Locate the cell with the specified text and output its (x, y) center coordinate. 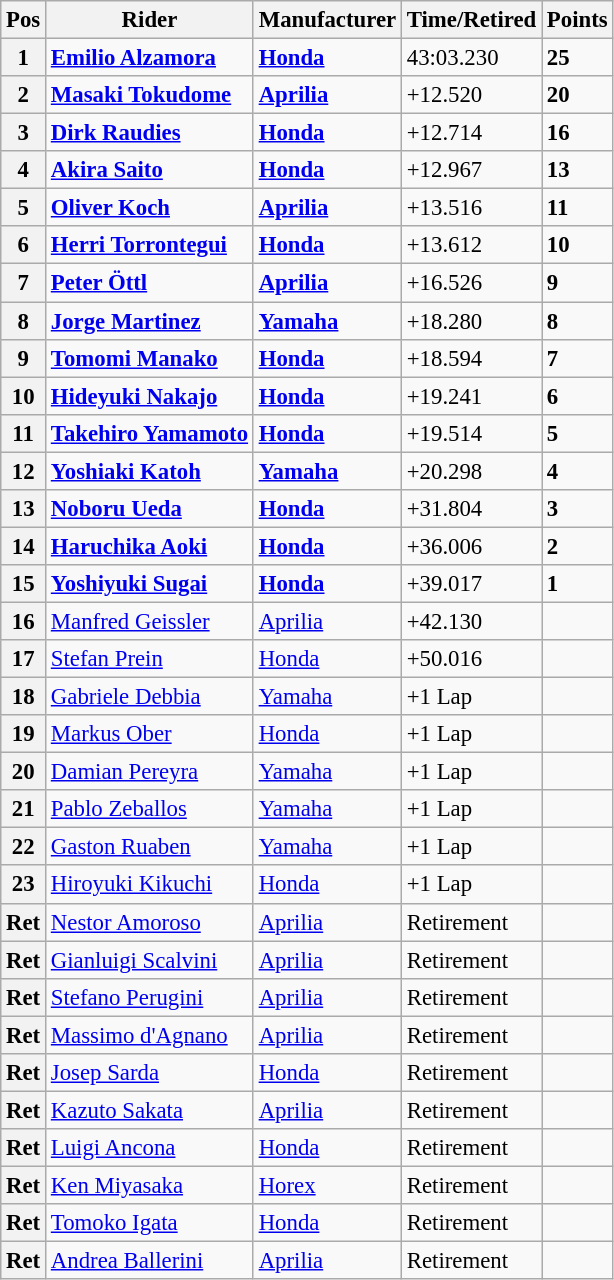
Rider (150, 20)
18 (24, 697)
+12.520 (471, 95)
Herri Torrontegui (150, 245)
21 (24, 809)
Josep Sarda (150, 1073)
Kazuto Sakata (150, 1110)
Noboru Ueda (150, 509)
Oliver Koch (150, 208)
Luigi Ancona (150, 1148)
+50.016 (471, 659)
19 (24, 734)
Dirk Raudies (150, 133)
43:03.230 (471, 58)
Tomomi Manako (150, 358)
Yoshiaki Katoh (150, 471)
23 (24, 885)
+12.714 (471, 133)
+16.526 (471, 283)
Horex (327, 1185)
+31.804 (471, 509)
Peter Öttl (150, 283)
Nestor Amoroso (150, 922)
+18.280 (471, 321)
+12.967 (471, 170)
Pos (24, 20)
Damian Pereyra (150, 772)
Jorge Martinez (150, 321)
Emilio Alzamora (150, 58)
22 (24, 847)
Akira Saito (150, 170)
Time/Retired (471, 20)
+42.130 (471, 621)
Points (578, 20)
12 (24, 471)
15 (24, 584)
Gaston Ruaben (150, 847)
25 (578, 58)
+18.594 (471, 358)
14 (24, 546)
Stefan Prein (150, 659)
Hideyuki Nakajo (150, 396)
Gabriele Debbia (150, 697)
+36.006 (471, 546)
Ken Miyasaka (150, 1185)
Manfred Geissler (150, 621)
Tomoko Igata (150, 1223)
+19.514 (471, 433)
Haruchika Aoki (150, 546)
Massimo d'Agnano (150, 1035)
Gianluigi Scalvini (150, 960)
Manufacturer (327, 20)
Hiroyuki Kikuchi (150, 885)
Andrea Ballerini (150, 1261)
Pablo Zeballos (150, 809)
Takehiro Yamamoto (150, 433)
Yoshiyuki Sugai (150, 584)
Markus Ober (150, 734)
Stefano Perugini (150, 997)
Masaki Tokudome (150, 95)
+20.298 (471, 471)
+13.612 (471, 245)
17 (24, 659)
+19.241 (471, 396)
+39.017 (471, 584)
+13.516 (471, 208)
